From the cell containing the given text, extract its center point as [X, Y] coordinate. 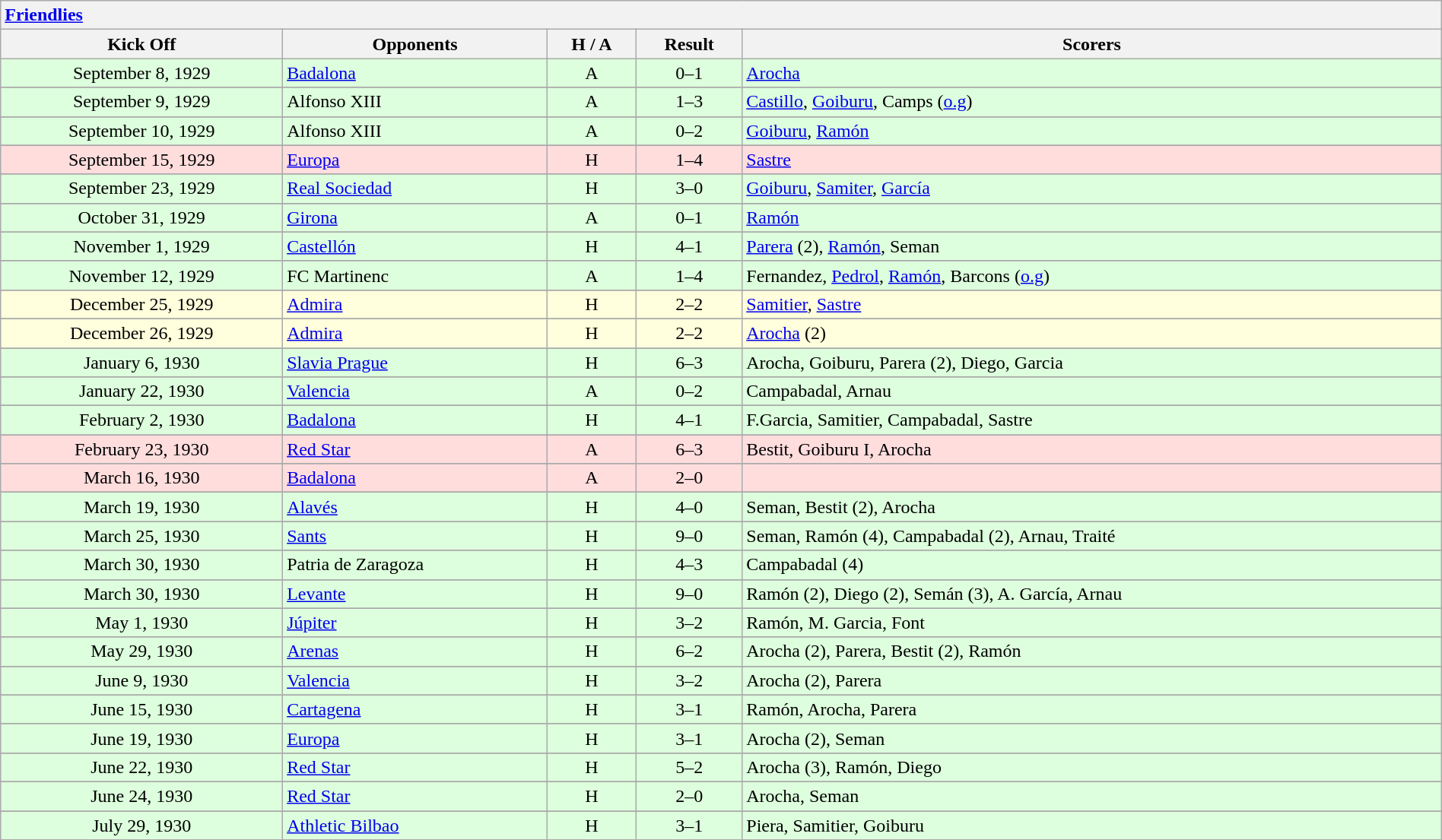
Júpiter [415, 623]
Arocha, Goiburu, Parera (2), Diego, Garcia [1092, 363]
Kick Off [141, 44]
FC Martinenc [415, 275]
Friendlies [721, 15]
March 25, 1930 [141, 536]
Fernandez, Pedrol, Ramón, Barcons (o.g) [1092, 275]
Arocha (2) [1092, 333]
Girona [415, 217]
4–0 [689, 507]
4–3 [689, 565]
February 23, 1930 [141, 449]
Arocha (2), Parera [1092, 680]
Ramón [1092, 217]
Sastre [1092, 160]
H / A [592, 44]
6–2 [689, 651]
March 16, 1930 [141, 478]
Cartagena [415, 709]
Goiburu, Ramón [1092, 131]
Patria de Zaragoza [415, 565]
July 29, 1930 [141, 825]
January 22, 1930 [141, 391]
Arocha (2), Seman [1092, 738]
Campabadal, Arnau [1092, 391]
September 10, 1929 [141, 131]
June 15, 1930 [141, 709]
November 1, 1929 [141, 246]
December 26, 1929 [141, 333]
Sants [415, 536]
May 29, 1930 [141, 651]
June 9, 1930 [141, 680]
December 25, 1929 [141, 304]
Opponents [415, 44]
September 9, 1929 [141, 102]
Real Sociedad [415, 189]
Seman, Bestit (2), Arocha [1092, 507]
June 19, 1930 [141, 738]
May 1, 1930 [141, 623]
Campabadal (4) [1092, 565]
September 8, 1929 [141, 73]
Arocha [1092, 73]
1–3 [689, 102]
November 12, 1929 [141, 275]
Bestit, Goiburu I, Arocha [1092, 449]
Levante [415, 594]
Piera, Samitier, Goiburu [1092, 825]
January 6, 1930 [141, 363]
Goiburu, Samiter, García [1092, 189]
February 2, 1930 [141, 420]
3–0 [689, 189]
June 22, 1930 [141, 767]
Arocha (3), Ramón, Diego [1092, 767]
Slavia Prague [415, 363]
Castellón [415, 246]
Alavés [415, 507]
Arocha (2), Parera, Bestit (2), Ramón [1092, 651]
Athletic Bilbao [415, 825]
Ramón (2), Diego (2), Semán (3), A. García, Arnau [1092, 594]
5–2 [689, 767]
September 15, 1929 [141, 160]
F.Garcia, Samitier, Campabadal, Sastre [1092, 420]
Ramón, M. Garcia, Font [1092, 623]
Samitier, Sastre [1092, 304]
Seman, Ramón (4), Campabadal (2), Arnau, Traité [1092, 536]
Scorers [1092, 44]
March 19, 1930 [141, 507]
October 31, 1929 [141, 217]
Parera (2), Ramón, Seman [1092, 246]
Arocha, Seman [1092, 796]
June 24, 1930 [141, 796]
Ramón, Arocha, Parera [1092, 709]
September 23, 1929 [141, 189]
Arenas [415, 651]
Result [689, 44]
Castillo, Goiburu, Camps (o.g) [1092, 102]
